Search for the cell housing the specified text and yield its [x, y] center coordinate. 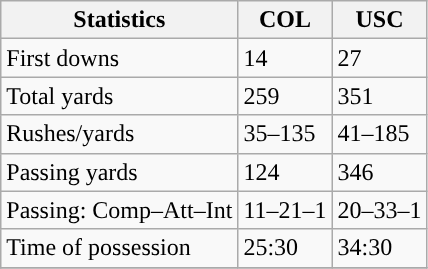
20–33–1 [380, 210]
Total yards [120, 96]
346 [380, 172]
11–21–1 [285, 210]
14 [285, 58]
Rushes/yards [120, 134]
USC [380, 20]
35–135 [285, 134]
Time of possession [120, 248]
351 [380, 96]
41–185 [380, 134]
First downs [120, 58]
Passing: Comp–Att–Int [120, 210]
COL [285, 20]
Passing yards [120, 172]
124 [285, 172]
25:30 [285, 248]
Statistics [120, 20]
259 [285, 96]
34:30 [380, 248]
27 [380, 58]
